Return [x, y] of the center of cell containing provided text 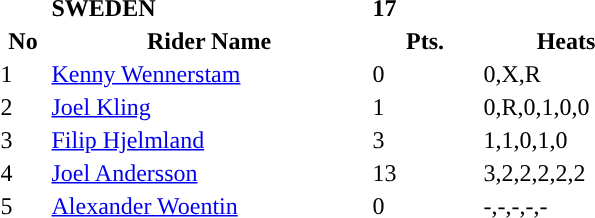
1 [425, 107]
Joel Andersson [209, 173]
3 [425, 140]
Kenny Wennerstam [209, 74]
Rider Name [209, 41]
Joel Kling [209, 107]
13 [425, 173]
Filip Hjelmland [209, 140]
0 [425, 74]
Pts. [425, 41]
